Return the (x, y) coordinate for the center point of the cell that contains the specified text.  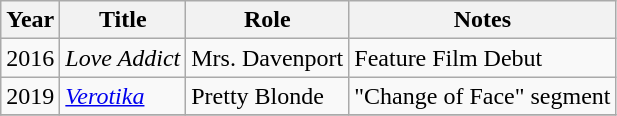
Title (123, 20)
2019 (30, 96)
Notes (482, 20)
Pretty Blonde (268, 96)
"Change of Face" segment (482, 96)
Verotika (123, 96)
Feature Film Debut (482, 58)
Mrs. Davenport (268, 58)
Role (268, 20)
2016 (30, 58)
Love Addict (123, 58)
Year (30, 20)
